Locate the cell with the specified text and output its (x, y) center coordinate. 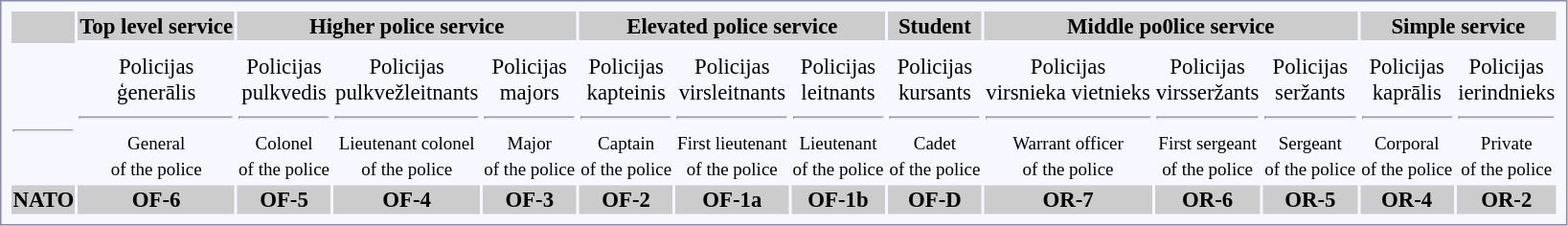
Middle po0lice service (1170, 26)
NATO (44, 200)
Policijas kaprālisCorporal of the police (1407, 117)
OF-3 (530, 200)
Elevated police service (732, 26)
Policijas virsnieka vietnieks Warrant officer of the police (1068, 117)
Policijas majors Major of the police (530, 117)
OF-D (935, 200)
OF-5 (284, 200)
Policijas ģenerālis General of the police (157, 117)
OF-6 (157, 200)
OR-7 (1068, 200)
OF-4 (406, 200)
OR-4 (1407, 200)
Student (935, 26)
OF-1b (838, 200)
Policijas seržants Sergeant of the police (1310, 117)
Policijas pulkvedis Colonel of the police (284, 117)
Policijas virsseržants First sergeant of the police (1207, 117)
Simple service (1458, 26)
Top level service (157, 26)
Policijas virsleitnants First lieutenant of the police (732, 117)
OR-6 (1207, 200)
Higher police service (407, 26)
OR-5 (1310, 200)
OR-2 (1507, 200)
Policijas kursants Cadet of the police (935, 117)
OF-1a (732, 200)
Policijas pulkvežleitnants Lieutenant colonel of the police (406, 117)
Policijas kapteinis Captain of the police (626, 117)
Policijas leitnants Lieutenant of the police (838, 117)
OF-2 (626, 200)
Policijas ierindnieks Private of the police (1507, 117)
